Search for the cell housing the specified text and yield its [x, y] center coordinate. 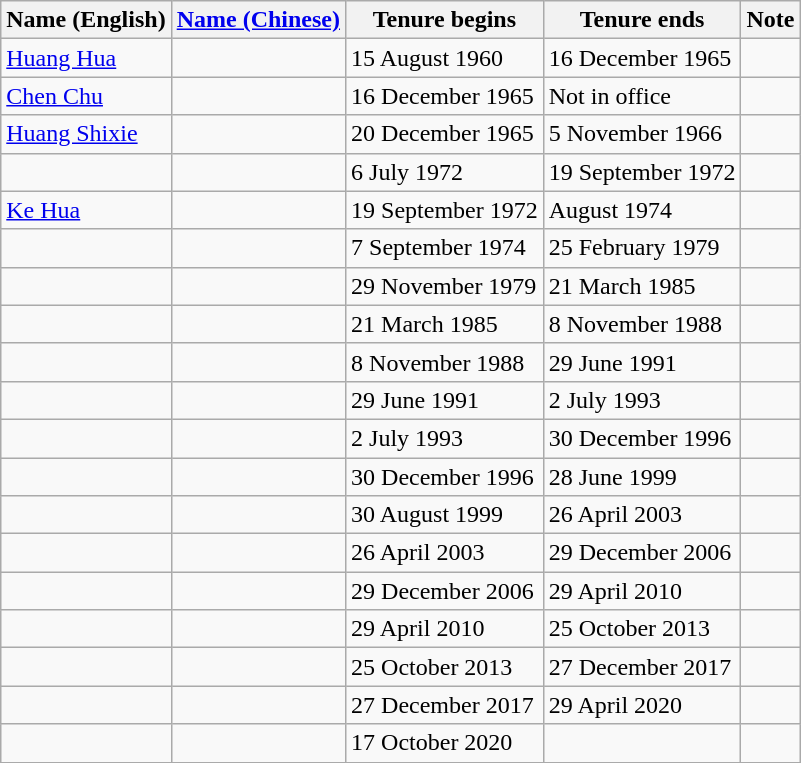
Huang Shixie [86, 134]
Tenure ends [642, 20]
29 November 1979 [445, 286]
15 August 1960 [445, 58]
Chen Chu [86, 96]
Huang Hua [86, 58]
Name (English) [86, 20]
25 February 1979 [642, 248]
Not in office [642, 96]
7 September 1974 [445, 248]
28 June 1999 [642, 477]
Ke Hua [86, 210]
5 November 1966 [642, 134]
Tenure begins [445, 20]
August 1974 [642, 210]
6 July 1972 [445, 172]
17 October 2020 [445, 743]
20 December 1965 [445, 134]
29 April 2020 [642, 705]
Name (Chinese) [258, 20]
30 August 1999 [445, 515]
Note [770, 20]
